Return the (X, Y) coordinate for the center point of the cell that contains the specified text.  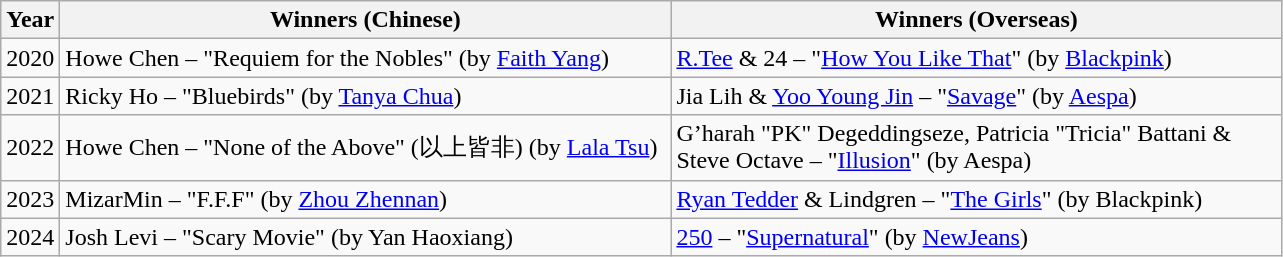
2024 (30, 237)
MizarMin – "F.F.F" (by Zhou Zhennan) (366, 199)
Winners (Chinese) (366, 20)
2021 (30, 96)
Jia Lih & Yoo Young Jin – "Savage" (by Aespa) (976, 96)
R.Tee & 24 – "How You Like That" (by Blackpink) (976, 58)
2022 (30, 148)
Howe Chen – "None of the Above" (以上皆非) (by Lala Tsu) (366, 148)
Howe Chen – "Requiem for the Nobles" (by Faith Yang) (366, 58)
Year (30, 20)
G’harah "PK" Degeddingseze, Patricia "Tricia" Battani & Steve Octave – "Illusion" (by Aespa) (976, 148)
Ricky Ho – "Bluebirds" (by Tanya Chua) (366, 96)
Ryan Tedder & Lindgren – "The Girls" (by Blackpink) (976, 199)
Winners (Overseas) (976, 20)
Josh Levi – "Scary Movie" (by Yan Haoxiang) (366, 237)
2020 (30, 58)
2023 (30, 199)
250 – "Supernatural" (by NewJeans) (976, 237)
